For the text-containing cell, return its midpoint in (x, y) coordinate format. 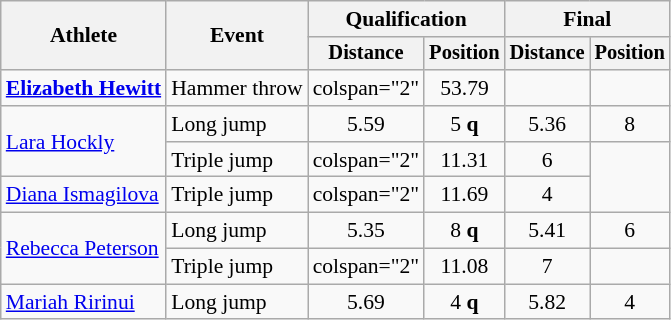
Rebecca Peterson (84, 248)
5.35 (366, 231)
5.41 (548, 231)
Final (588, 19)
5.36 (548, 124)
Event (236, 36)
5.82 (548, 302)
4 q (464, 302)
11.31 (464, 160)
7 (548, 267)
8 q (464, 231)
Qualification (406, 19)
Lara Hockly (84, 142)
Mariah Ririnui (84, 302)
11.08 (464, 267)
Hammer throw (236, 88)
53.79 (464, 88)
8 (630, 124)
5.69 (366, 302)
Diana Ismagilova (84, 195)
Elizabeth Hewitt (84, 88)
5 q (464, 124)
5.59 (366, 124)
Athlete (84, 36)
11.69 (464, 195)
